Pinpoint the cell where the given text exists, returning its (x, y) midpoint coordinate. 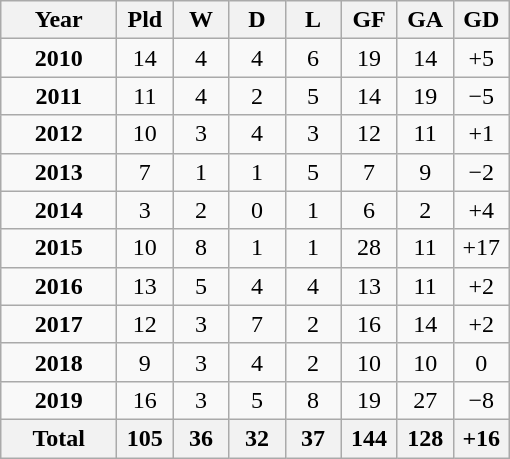
GF (369, 20)
2014 (59, 210)
32 (257, 438)
Pld (145, 20)
+5 (481, 58)
105 (145, 438)
2015 (59, 248)
2011 (59, 96)
2019 (59, 400)
2016 (59, 286)
2017 (59, 324)
2012 (59, 134)
−2 (481, 172)
2013 (59, 172)
GD (481, 20)
+16 (481, 438)
+4 (481, 210)
−5 (481, 96)
−8 (481, 400)
144 (369, 438)
GA (425, 20)
W (201, 20)
+1 (481, 134)
28 (369, 248)
37 (313, 438)
Year (59, 20)
2018 (59, 362)
L (313, 20)
36 (201, 438)
D (257, 20)
Total (59, 438)
128 (425, 438)
27 (425, 400)
2010 (59, 58)
+17 (481, 248)
